Return (x, y) of the center of cell containing provided text 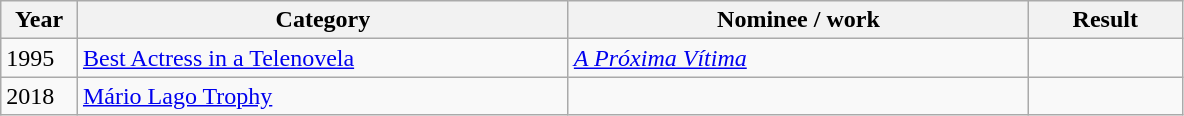
Year (40, 20)
Best Actress in a Telenovela (322, 58)
Mário Lago Trophy (322, 96)
2018 (40, 96)
Nominee / work (798, 20)
Category (322, 20)
1995 (40, 58)
Result (1106, 20)
A Próxima Vítima (798, 58)
